Search for the cell housing the specified text and yield its (x, y) center coordinate. 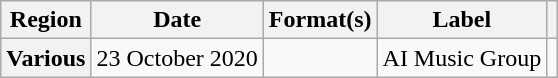
Region (46, 20)
Label (462, 20)
23 October 2020 (177, 58)
Various (46, 58)
Format(s) (320, 20)
AI Music Group (462, 58)
Date (177, 20)
